Locate the cell with the specified text and output its [x, y] center coordinate. 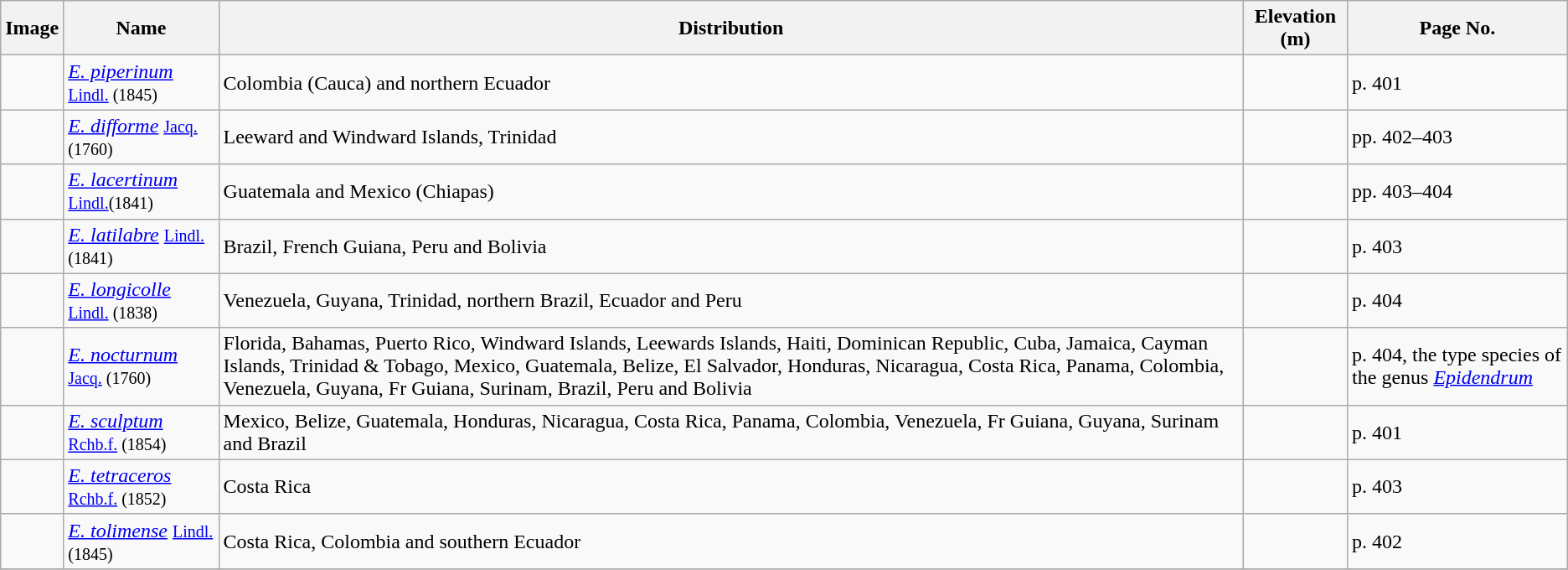
p. 404, the type species of the genus Epidendrum [1457, 366]
Elevation (m) [1295, 28]
Venezuela, Guyana, Trinidad, northern Brazil, Ecuador and Peru [730, 300]
E. lacertinum Lindl.(1841) [141, 191]
Colombia (Cauca) and northern Ecuador [730, 82]
E. tolimense Lindl. (1845) [141, 541]
E. longicolle Lindl. (1838) [141, 300]
Distribution [730, 28]
Name [141, 28]
p. 404 [1457, 300]
pp. 403–404 [1457, 191]
Costa Rica [730, 486]
Leeward and Windward Islands, Trinidad [730, 137]
p. 402 [1457, 541]
pp. 402–403 [1457, 137]
Page No. [1457, 28]
Mexico, Belize, Guatemala, Honduras, Nicaragua, Costa Rica, Panama, Colombia, Venezuela, Fr Guiana, Guyana, Surinam and Brazil [730, 433]
E. tetraceros Rchb.f. (1852) [141, 486]
E. latilabre Lindl.(1841) [141, 246]
E. piperinum Lindl. (1845) [141, 82]
E. nocturnum Jacq. (1760) [141, 366]
Guatemala and Mexico (Chiapas) [730, 191]
E. difforme Jacq.(1760) [141, 137]
Brazil, French Guiana, Peru and Bolivia [730, 246]
E. sculptum Rchb.f. (1854) [141, 433]
Costa Rica, Colombia and southern Ecuador [730, 541]
Image [32, 28]
